Return (X, Y) of the center of cell containing provided text 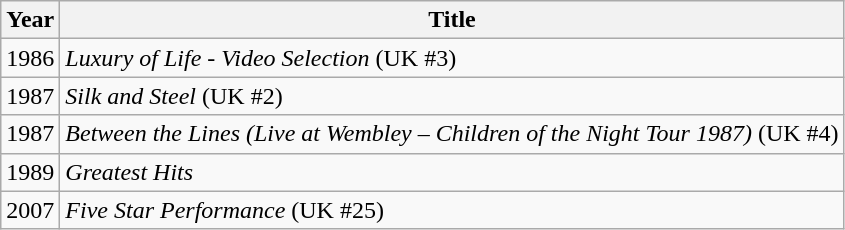
1989 (30, 172)
Title (452, 20)
Silk and Steel (UK #2) (452, 96)
Year (30, 20)
Greatest Hits (452, 172)
Between the Lines (Live at Wembley – Children of the Night Tour 1987) (UK #4) (452, 134)
1986 (30, 58)
Luxury of Life - Video Selection (UK #3) (452, 58)
Five Star Performance (UK #25) (452, 210)
2007 (30, 210)
